Extract the (x, y) coordinate from the center of the cell holding the provided text.  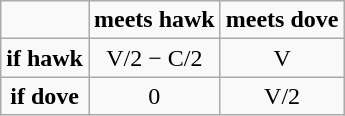
V (282, 58)
meets hawk (154, 20)
if hawk (45, 58)
V/2 (282, 96)
meets dove (282, 20)
V/2 − C/2 (154, 58)
if dove (45, 96)
0 (154, 96)
